Return (x, y) of the center of cell containing provided text 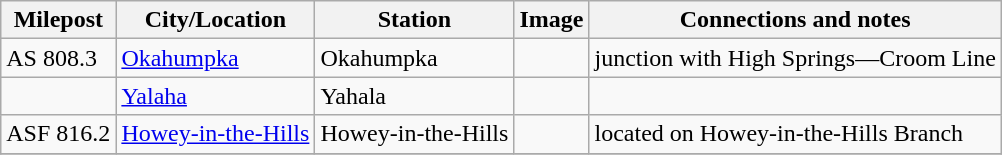
ASF 816.2 (58, 134)
AS 808.3 (58, 58)
located on Howey-in-the-Hills Branch (795, 134)
Yalaha (216, 96)
Yahala (414, 96)
City/Location (216, 20)
junction with High Springs—Croom Line (795, 58)
Image (552, 20)
Milepost (58, 20)
Station (414, 20)
Connections and notes (795, 20)
